Capture the cell that displays the provided text and extract its (x, y) central coordinate. 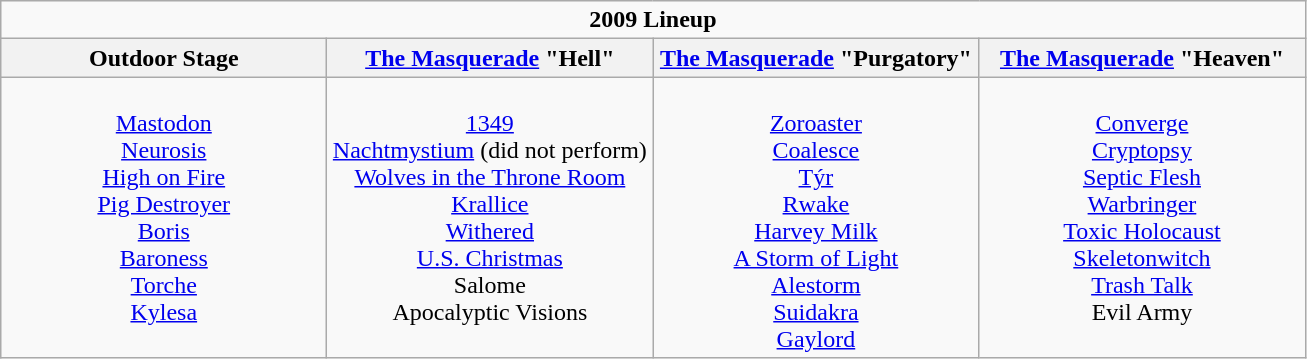
2009 Lineup (653, 20)
The Masquerade "Heaven" (1142, 58)
Converge Cryptopsy Septic Flesh Warbringer Toxic Holocaust Skeletonwitch Trash Talk Evil Army (1142, 218)
The Masquerade "Purgatory" (816, 58)
1349 Nachtmystium (did not perform) Wolves in the Throne Room Krallice Withered U.S. Christmas Salome Apocalyptic Visions (490, 218)
Outdoor Stage (164, 58)
Zoroaster Coalesce Týr Rwake Harvey Milk A Storm of Light Alestorm Suidakra Gaylord (816, 218)
The Masquerade "Hell" (490, 58)
Mastodon Neurosis High on Fire Pig Destroyer Boris Baroness Torche Kylesa (164, 218)
